Return [X, Y] of the center of cell containing provided text 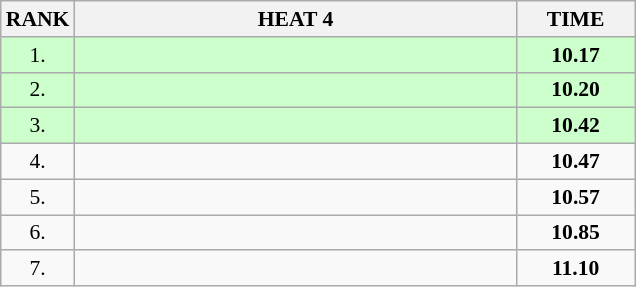
6. [38, 233]
TIME [576, 19]
10.57 [576, 197]
10.42 [576, 126]
5. [38, 197]
10.47 [576, 162]
3. [38, 126]
7. [38, 269]
10.85 [576, 233]
10.20 [576, 90]
1. [38, 55]
11.10 [576, 269]
10.17 [576, 55]
RANK [38, 19]
2. [38, 90]
4. [38, 162]
HEAT 4 [295, 19]
